Detect which cell encompasses the target text, then output its (X, Y) center coordinate. 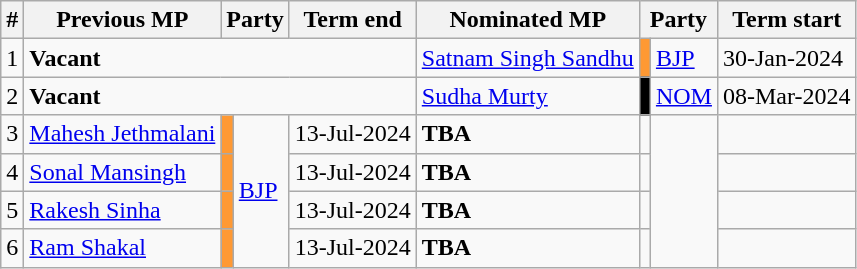
2 (12, 96)
Sonal Mansingh (122, 172)
Sudha Murty (528, 96)
Ram Shakal (122, 248)
5 (12, 210)
NOM (684, 96)
Nominated MP (528, 20)
4 (12, 172)
# (12, 20)
6 (12, 248)
Rakesh Sinha (122, 210)
08-Mar-2024 (786, 96)
30-Jan-2024 (786, 58)
1 (12, 58)
Satnam Singh Sandhu (528, 58)
3 (12, 134)
Term start (786, 20)
Mahesh Jethmalani (122, 134)
Previous MP (122, 20)
Term end (352, 20)
